Search for the cell housing the specified text and yield its [X, Y] center coordinate. 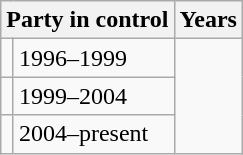
1996–1999 [94, 58]
Years [208, 20]
2004–present [94, 134]
1999–2004 [94, 96]
Party in control [88, 20]
